Identify which cell holds the provided text, then report its [X, Y] central coordinate. 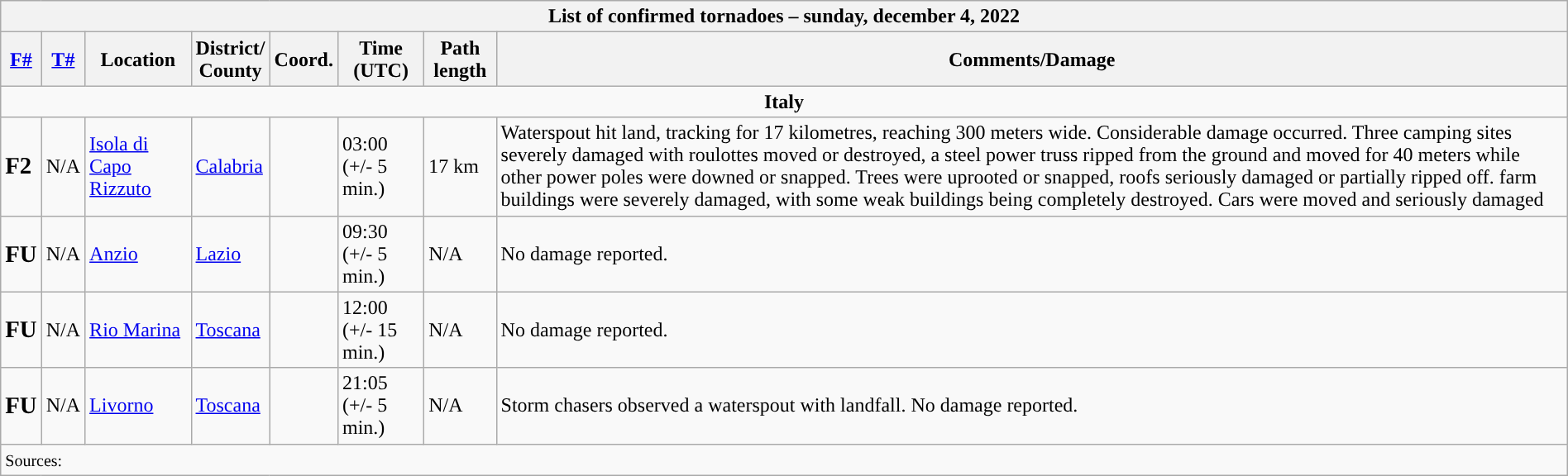
Calabria [230, 167]
Comments/Damage [1032, 59]
21:05 (+/- 5 min.) [380, 406]
Isola di Capo Rizzuto [138, 167]
Location [138, 59]
List of confirmed tornadoes – sunday, december 4, 2022 [784, 17]
Path length [460, 59]
Lazio [230, 254]
F# [22, 59]
Italy [784, 102]
Anzio [138, 254]
03:00 (+/- 5 min.) [380, 167]
T# [63, 59]
09:30 (+/- 5 min.) [380, 254]
Sources: [784, 459]
F2 [22, 167]
12:00 (+/- 15 min.) [380, 330]
Time (UTC) [380, 59]
Storm chasers observed a waterspout with landfall. No damage reported. [1032, 406]
District/County [230, 59]
Rio Marina [138, 330]
Coord. [304, 59]
17 km [460, 167]
Livorno [138, 406]
